Provide the (X, Y) coordinate of the cell's center where the given text is located.  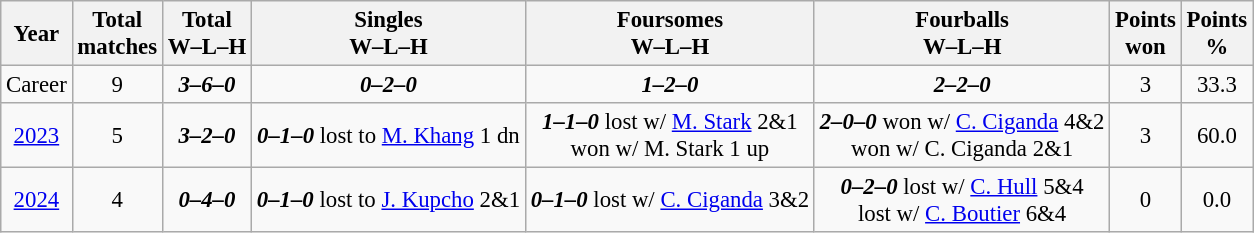
2–0–0 won w/ C. Ciganda 4&2won w/ C. Ciganda 2&1 (962, 136)
9 (117, 85)
Pointswon (1146, 34)
0.0 (1216, 200)
2–2–0 (962, 85)
0–1–0 lost to M. Khang 1 dn (388, 136)
TotalW–L–H (206, 34)
FoursomesW–L–H (670, 34)
SinglesW–L–H (388, 34)
2024 (36, 200)
0 (1146, 200)
3–6–0 (206, 85)
0–2–0 (388, 85)
1–2–0 (670, 85)
3–2–0 (206, 136)
Totalmatches (117, 34)
1–1–0 lost w/ M. Stark 2&1won w/ M. Stark 1 up (670, 136)
0–1–0 lost w/ C. Ciganda 3&2 (670, 200)
33.3 (1216, 85)
4 (117, 200)
0–2–0 lost w/ C. Hull 5&4lost w/ C. Boutier 6&4 (962, 200)
Career (36, 85)
Points% (1216, 34)
FourballsW–L–H (962, 34)
5 (117, 136)
Year (36, 34)
0–1–0 lost to J. Kupcho 2&1 (388, 200)
2023 (36, 136)
0–4–0 (206, 200)
60.0 (1216, 136)
